Find where the given text appears and provide that cell's center as [x, y] coordinate. 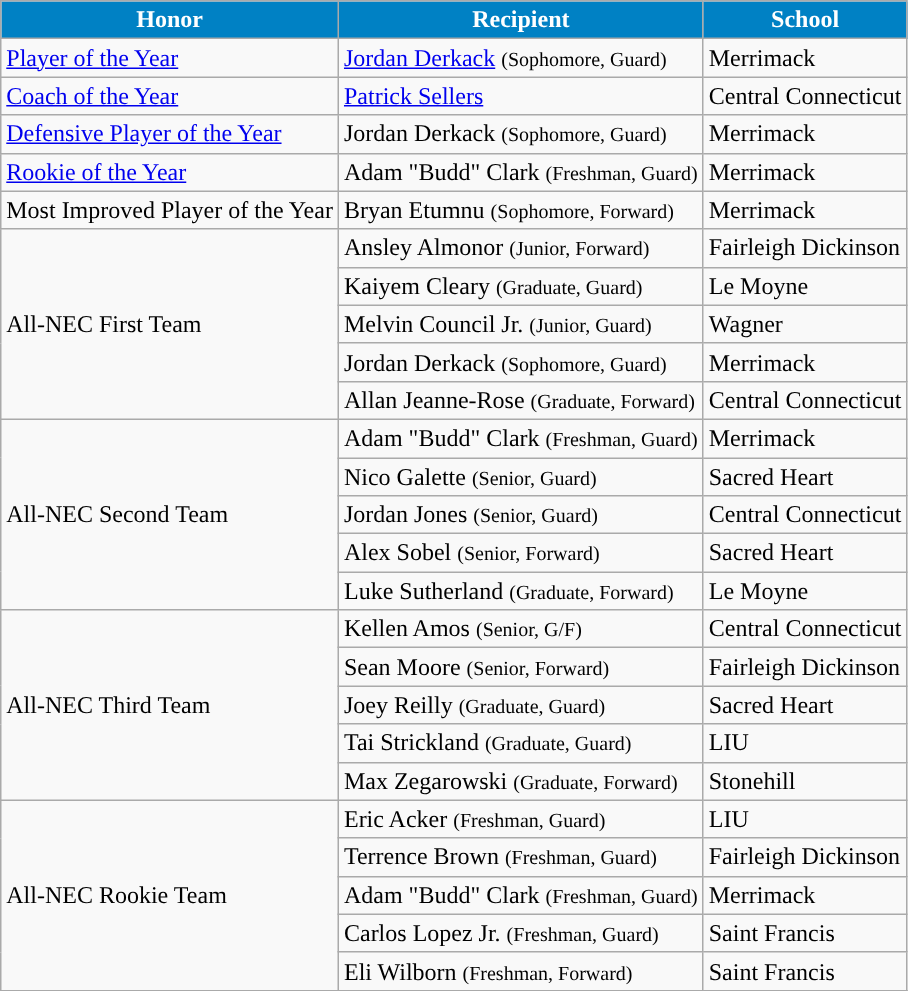
Bryan Etumnu (Sophomore, Forward) [520, 210]
Terrence Brown (Freshman, Guard) [520, 857]
Stonehill [805, 781]
Melvin Council Jr. (Junior, Guard) [520, 324]
Recipient [520, 20]
Max Zegarowski (Graduate, Forward) [520, 781]
Player of the Year [170, 58]
Carlos Lopez Jr. (Freshman, Guard) [520, 933]
Wagner [805, 324]
Coach of the Year [170, 96]
Patrick Sellers [520, 96]
Allan Jeanne-Rose (Graduate, Forward) [520, 400]
Alex Sobel (Senior, Forward) [520, 553]
Luke Sutherland (Graduate, Forward) [520, 591]
All-NEC Rookie Team [170, 895]
Sean Moore (Senior, Forward) [520, 667]
School [805, 20]
Ansley Almonor (Junior, Forward) [520, 248]
All-NEC Second Team [170, 514]
Kaiyem Cleary (Graduate, Guard) [520, 286]
Jordan Jones (Senior, Guard) [520, 515]
Joey Reilly (Graduate, Guard) [520, 705]
All-NEC Third Team [170, 705]
Eli Wilborn (Freshman, Forward) [520, 971]
All-NEC First Team [170, 324]
Honor [170, 20]
Most Improved Player of the Year [170, 210]
Eric Acker (Freshman, Guard) [520, 819]
Rookie of the Year [170, 172]
Tai Strickland (Graduate, Guard) [520, 743]
Nico Galette (Senior, Guard) [520, 477]
Defensive Player of the Year [170, 134]
Kellen Amos (Senior, G/F) [520, 629]
